From the cell containing the given text, extract its center point as (x, y) coordinate. 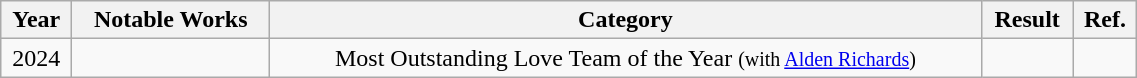
Ref. (1105, 20)
Category (626, 20)
Most Outstanding Love Team of the Year (with Alden Richards) (626, 58)
Notable Works (171, 20)
Year (36, 20)
2024 (36, 58)
Result (1027, 20)
